Search for the cell housing the specified text and yield its (X, Y) center coordinate. 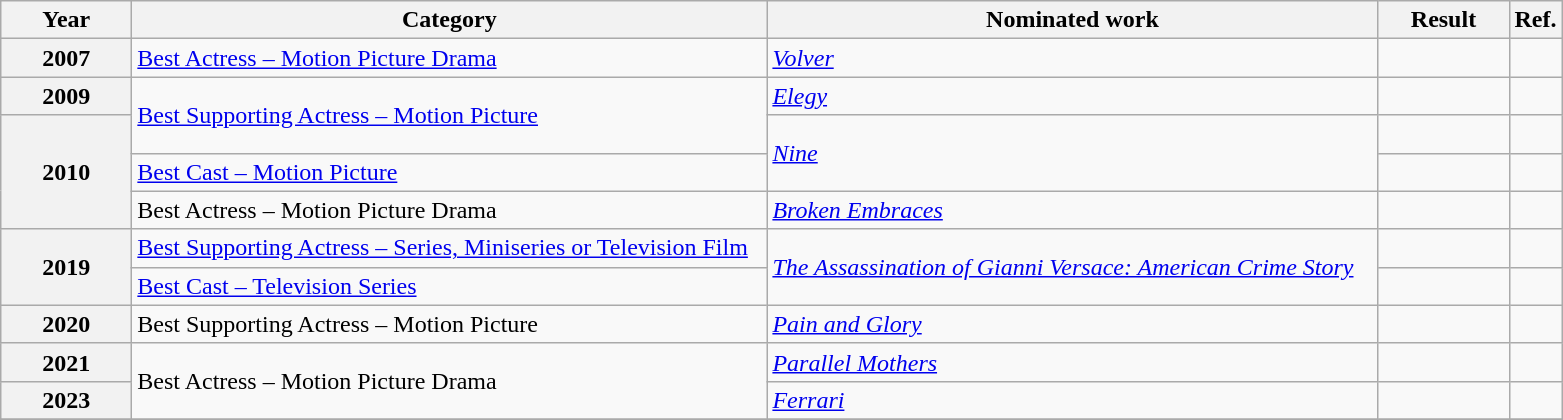
Volver⁣ (1072, 58)
2010⁣ (66, 172)
Best Supporting Actress – Series, Miniseries or Television Film⁣ (450, 248)
Ref. (1536, 20)
Result (1444, 20)
Ferrari (1072, 400)
2009⁣ (66, 96)
2021 (66, 362)
Best Cast – Motion Picture⁣ (450, 172)
Elegy⁣ (1072, 96)
Pain and Glory⁣ (1072, 324)
2023 (66, 400)
Parallel Mothers⁣ (1072, 362)
Category (450, 20)
Best Cast – Television Series⁣ (450, 286)
2020⁣ (66, 324)
The Assassination of Gianni Versace: American Crime Story⁣ (1072, 267)
Broken Embraces⁣ (1072, 210)
2019⁣ (66, 267)
2007 (66, 58)
Nominated work (1072, 20)
Nine⁣ (1072, 153)
Year (66, 20)
